Locate the cell with the specified text and output its (x, y) center coordinate. 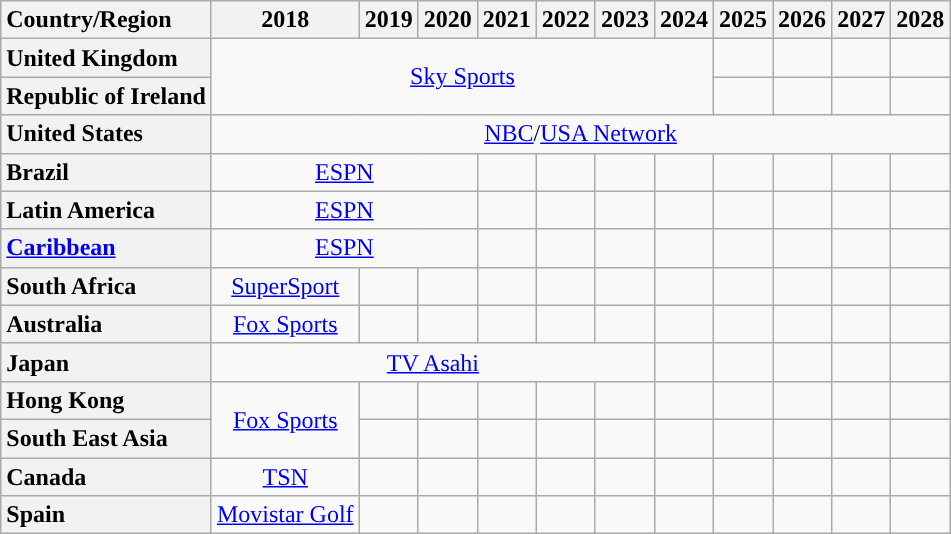
2027 (862, 20)
Japan (106, 362)
NBC/USA Network (580, 134)
SuperSport (285, 286)
Country/Region (106, 20)
2018 (285, 20)
2023 (624, 20)
Hong Kong (106, 400)
South East Asia (106, 438)
Caribbean (106, 248)
Latin America (106, 210)
2020 (448, 20)
TSN (285, 477)
2022 (566, 20)
Canada (106, 477)
2024 (684, 20)
United Kingdom (106, 58)
Republic of Ireland (106, 96)
Sky Sports (462, 77)
Brazil (106, 172)
2026 (802, 20)
2028 (920, 20)
2025 (744, 20)
Australia (106, 324)
South Africa (106, 286)
Spain (106, 515)
2019 (388, 20)
United States (106, 134)
Movistar Golf (285, 515)
TV Asahi (432, 362)
2021 (506, 20)
